Pinpoint the cell where the given text exists, returning its [x, y] midpoint coordinate. 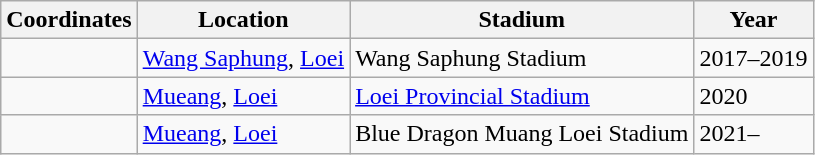
Blue Dragon Muang Loei Stadium [522, 134]
Stadium [522, 20]
2017–2019 [754, 58]
2020 [754, 96]
2021– [754, 134]
Coordinates [69, 20]
Location [243, 20]
Wang Saphung, Loei [243, 58]
Year [754, 20]
Wang Saphung Stadium [522, 58]
Loei Provincial Stadium [522, 96]
